Extract the [x, y] coordinate from the center of the cell holding the provided text.  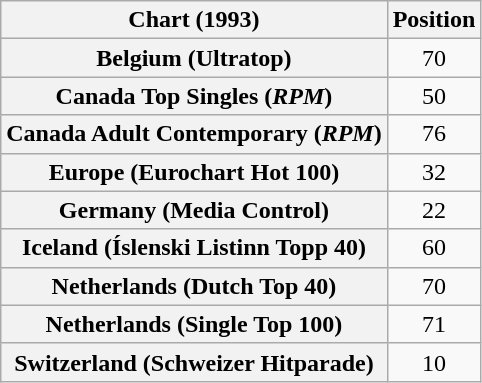
76 [434, 134]
Switzerland (Schweizer Hitparade) [194, 362]
Chart (1993) [194, 20]
Netherlands (Single Top 100) [194, 324]
32 [434, 172]
Iceland (Íslenski Listinn Topp 40) [194, 248]
Belgium (Ultratop) [194, 58]
Canada Adult Contemporary (RPM) [194, 134]
Position [434, 20]
10 [434, 362]
60 [434, 248]
Germany (Media Control) [194, 210]
Canada Top Singles (RPM) [194, 96]
50 [434, 96]
22 [434, 210]
Europe (Eurochart Hot 100) [194, 172]
71 [434, 324]
Netherlands (Dutch Top 40) [194, 286]
